Output the (x, y) coordinate of the center of the cell containing the given text.  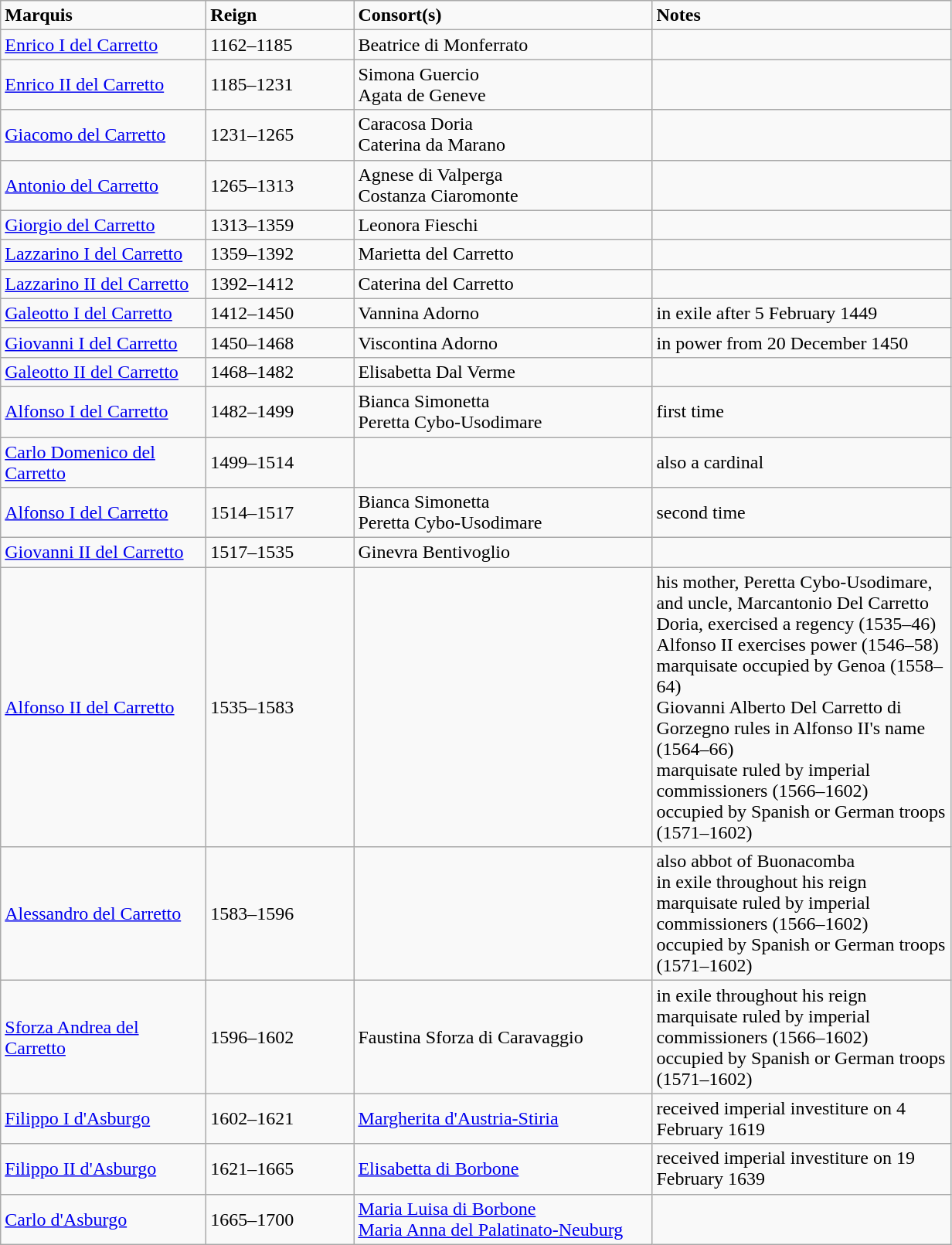
Vannina Adorno (503, 313)
1359–1392 (280, 254)
received imperial investiture on 4 February 1619 (801, 1119)
first time (801, 411)
in exile after 5 February 1449 (801, 313)
in power from 20 December 1450 (801, 342)
1185–1231 (280, 85)
1596–1602 (280, 1037)
Lazzarino II del Carretto (104, 284)
1450–1468 (280, 342)
Galeotto II del Carretto (104, 372)
Carlo d'Asburgo (104, 1219)
1392–1412 (280, 284)
Antonio del Carretto (104, 185)
1514–1517 (280, 513)
1265–1313 (280, 185)
Elisabetta Dal Verme (503, 372)
Lazzarino I del Carretto (104, 254)
1621–1665 (280, 1168)
Alfonso II del Carretto (104, 707)
Giovanni II del Carretto (104, 553)
Filippo II d'Asburgo (104, 1168)
Marietta del Carretto (503, 254)
1313–1359 (280, 225)
Caterina del Carretto (503, 284)
also a cardinal (801, 462)
in exile throughout his reignmarquisate ruled by imperial commissioners (1566–1602)occupied by Spanish or German troops (1571–1602) (801, 1037)
Agnese di ValpergaCostanza Ciaromonte (503, 185)
Galeotto I del Carretto (104, 313)
1468–1482 (280, 372)
Maria Luisa di BorboneMaria Anna del Palatinato-Neuburg (503, 1219)
1665–1700 (280, 1219)
Elisabetta di Borbone (503, 1168)
Leonora Fieschi (503, 225)
Enrico II del Carretto (104, 85)
Reign (280, 15)
1517–1535 (280, 553)
1583–1596 (280, 913)
1482–1499 (280, 411)
Ginevra Bentivoglio (503, 553)
Carlo Domenico del Carretto (104, 462)
second time (801, 513)
1412–1450 (280, 313)
Giovanni I del Carretto (104, 342)
received imperial investiture on 19 February 1639 (801, 1168)
1602–1621 (280, 1119)
Enrico I del Carretto (104, 45)
Marquis (104, 15)
Alessandro del Carretto (104, 913)
Faustina Sforza di Caravaggio (503, 1037)
Margherita d'Austria-Stiria (503, 1119)
Beatrice di Monferrato (503, 45)
Sforza Andrea del Carretto (104, 1037)
Giacomo del Carretto (104, 134)
1162–1185 (280, 45)
Consort(s) (503, 15)
1535–1583 (280, 707)
Notes (801, 15)
Filippo I d'Asburgo (104, 1119)
1231–1265 (280, 134)
Caracosa DoriaCaterina da Marano (503, 134)
1499–1514 (280, 462)
Giorgio del Carretto (104, 225)
Viscontina Adorno (503, 342)
Simona GuercioAgata de Geneve (503, 85)
